Find where the given text appears and provide that cell's center as (x, y) coordinate. 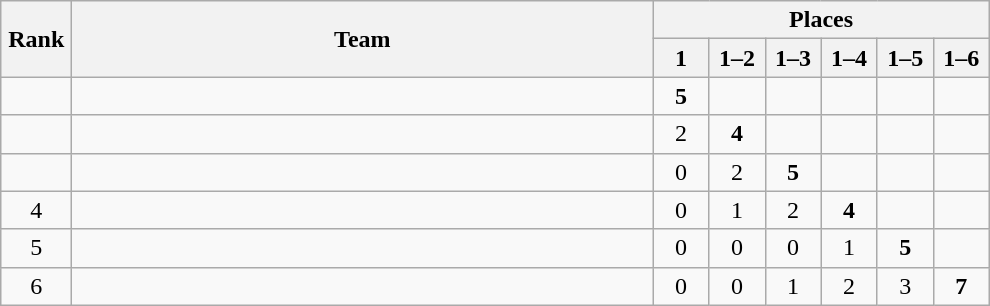
6 (36, 286)
Rank (36, 39)
Places (821, 20)
1–3 (793, 58)
1–4 (849, 58)
3 (905, 286)
Team (362, 39)
1–6 (961, 58)
1–2 (737, 58)
7 (961, 286)
1–5 (905, 58)
